Identify which cell holds the provided text, then report its (X, Y) central coordinate. 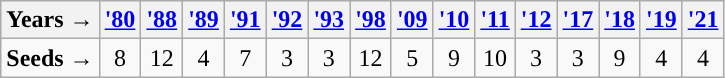
'10 (454, 20)
'19 (661, 20)
'88 (162, 20)
'92 (287, 20)
'89 (204, 20)
7 (245, 58)
'09 (412, 20)
10 (495, 58)
'93 (329, 20)
'21 (703, 20)
'12 (536, 20)
Years → (50, 20)
'80 (120, 20)
'18 (620, 20)
8 (120, 58)
'98 (371, 20)
5 (412, 58)
'91 (245, 20)
Seeds → (50, 58)
'11 (495, 20)
'17 (578, 20)
